Search for the cell housing the specified text and yield its (x, y) center coordinate. 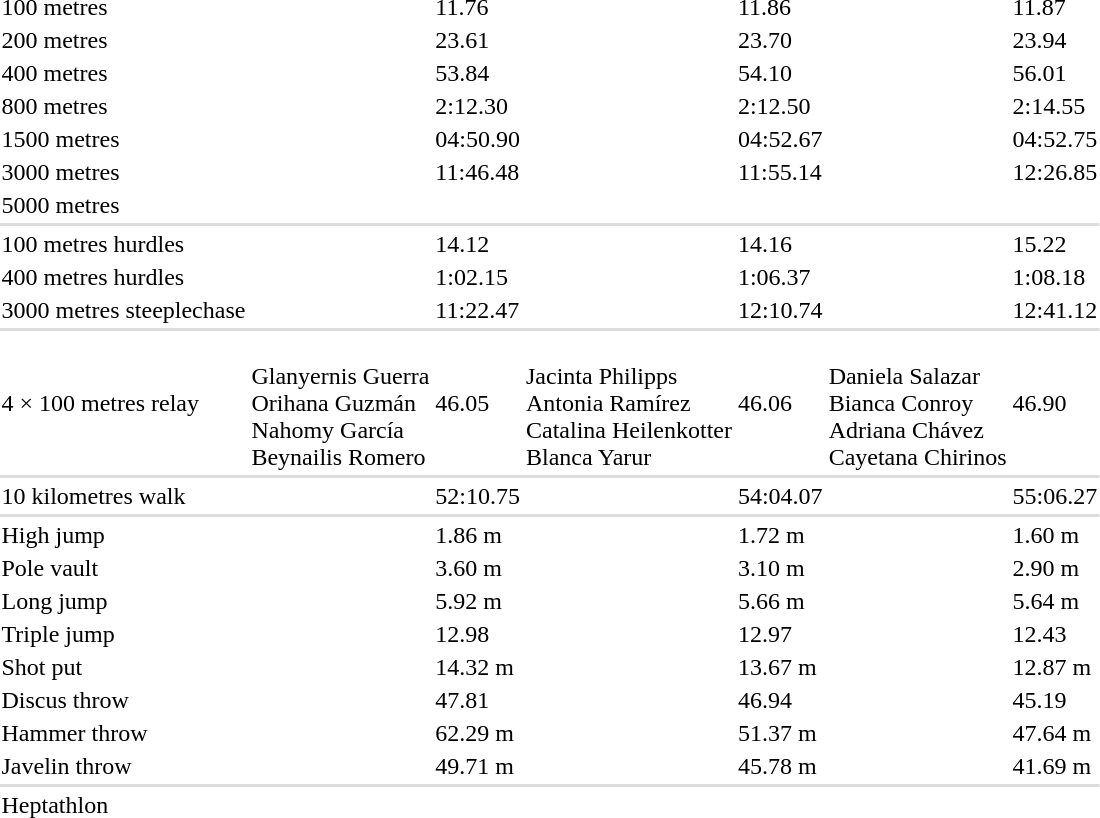
High jump (124, 535)
5.64 m (1055, 601)
55:06.27 (1055, 496)
200 metres (124, 40)
Jacinta PhilippsAntonia RamírezCatalina HeilenkotterBlanca Yarur (630, 403)
1.60 m (1055, 535)
46.06 (780, 403)
1:02.15 (478, 277)
14.16 (780, 244)
4 × 100 metres relay (124, 403)
Pole vault (124, 568)
2.90 m (1055, 568)
47.64 m (1055, 733)
15.22 (1055, 244)
53.84 (478, 73)
Shot put (124, 667)
Glanyernis GuerraOrihana GuzmánNahomy GarcíaBeynailis Romero (340, 403)
23.94 (1055, 40)
12.43 (1055, 634)
45.78 m (780, 766)
3.60 m (478, 568)
2:14.55 (1055, 106)
41.69 m (1055, 766)
10 kilometres walk (124, 496)
46.94 (780, 700)
14.32 m (478, 667)
2:12.30 (478, 106)
12.97 (780, 634)
1500 metres (124, 139)
Hammer throw (124, 733)
12:41.12 (1055, 310)
14.12 (478, 244)
13.67 m (780, 667)
54:04.07 (780, 496)
11:22.47 (478, 310)
12:26.85 (1055, 172)
Daniela SalazarBianca ConroyAdriana ChávezCayetana Chirinos (918, 403)
56.01 (1055, 73)
51.37 m (780, 733)
04:52.75 (1055, 139)
1.72 m (780, 535)
Triple jump (124, 634)
54.10 (780, 73)
5000 metres (124, 205)
100 metres hurdles (124, 244)
3000 metres steeplechase (124, 310)
2:12.50 (780, 106)
3.10 m (780, 568)
400 metres hurdles (124, 277)
04:50.90 (478, 139)
47.81 (478, 700)
62.29 m (478, 733)
45.19 (1055, 700)
04:52.67 (780, 139)
49.71 m (478, 766)
12.87 m (1055, 667)
46.90 (1055, 403)
12:10.74 (780, 310)
11:46.48 (478, 172)
400 metres (124, 73)
5.92 m (478, 601)
11:55.14 (780, 172)
5.66 m (780, 601)
52:10.75 (478, 496)
Discus throw (124, 700)
800 metres (124, 106)
12.98 (478, 634)
1:08.18 (1055, 277)
23.61 (478, 40)
1.86 m (478, 535)
46.05 (478, 403)
3000 metres (124, 172)
1:06.37 (780, 277)
Javelin throw (124, 766)
Long jump (124, 601)
23.70 (780, 40)
